Identify which cell holds the provided text, then report its (X, Y) central coordinate. 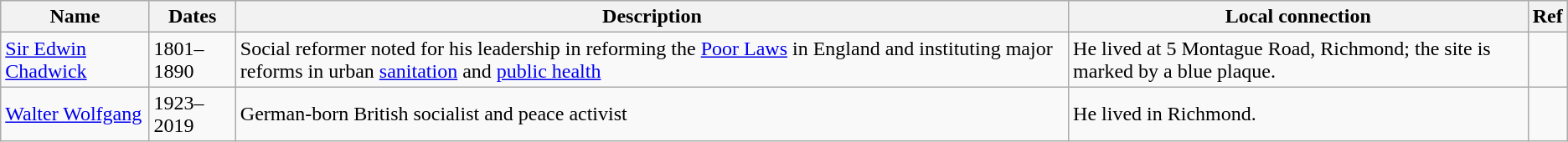
Ref (1548, 17)
Dates (193, 17)
Description (652, 17)
Name (75, 17)
He lived in Richmond. (1298, 114)
1923–2019 (193, 114)
Social reformer noted for his leadership in reforming the Poor Laws in England and instituting major reforms in urban sanitation and public health (652, 60)
Local connection (1298, 17)
German-born British socialist and peace activist (652, 114)
1801–1890 (193, 60)
Sir Edwin Chadwick (75, 60)
He lived at 5 Montague Road, Richmond; the site is marked by a blue plaque. (1298, 60)
Walter Wolfgang (75, 114)
